Capture the cell that displays the provided text and extract its [x, y] central coordinate. 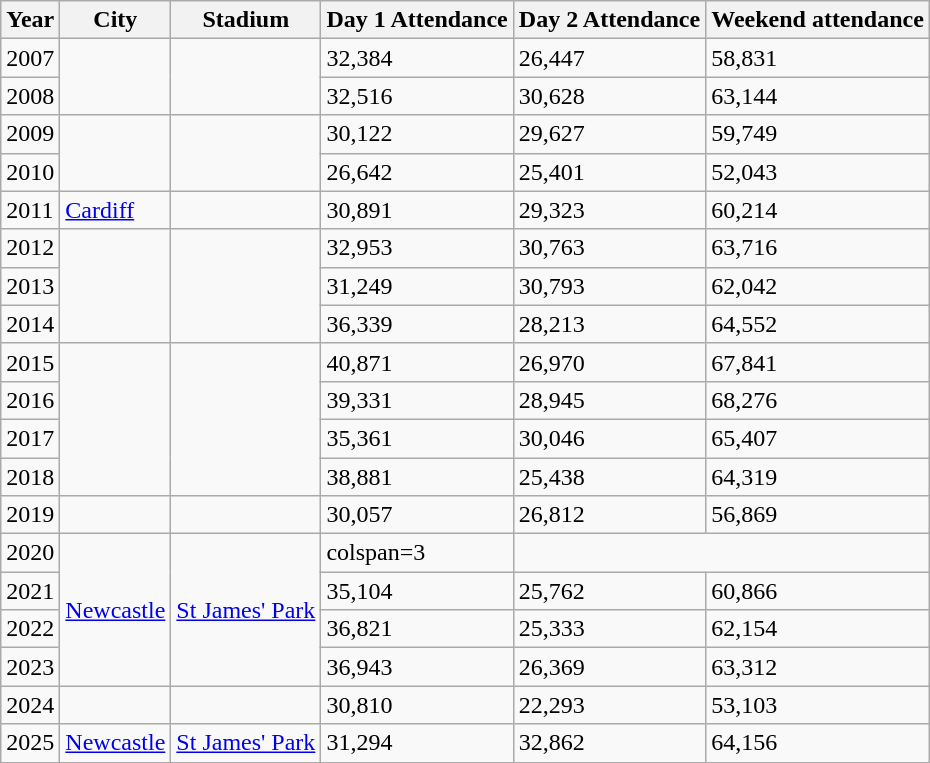
25,401 [609, 172]
30,057 [417, 515]
30,793 [609, 286]
30,122 [417, 134]
59,749 [818, 134]
26,812 [609, 515]
68,276 [818, 400]
2019 [30, 515]
35,361 [417, 438]
2016 [30, 400]
2008 [30, 96]
64,552 [818, 324]
62,042 [818, 286]
65,407 [818, 438]
32,516 [417, 96]
Year [30, 20]
26,447 [609, 58]
22,293 [609, 705]
32,953 [417, 248]
60,214 [818, 210]
32,862 [609, 743]
Stadium [246, 20]
36,339 [417, 324]
29,627 [609, 134]
31,294 [417, 743]
28,213 [609, 324]
56,869 [818, 515]
2010 [30, 172]
35,104 [417, 591]
2012 [30, 248]
36,943 [417, 667]
25,762 [609, 591]
2015 [30, 362]
64,156 [818, 743]
31,249 [417, 286]
Cardiff [116, 210]
2014 [30, 324]
2007 [30, 58]
36,821 [417, 629]
Day 1 Attendance [417, 20]
26,642 [417, 172]
38,881 [417, 477]
2013 [30, 286]
30,628 [609, 96]
2020 [30, 553]
25,333 [609, 629]
2025 [30, 743]
58,831 [818, 58]
64,319 [818, 477]
2017 [30, 438]
40,871 [417, 362]
26,369 [609, 667]
30,046 [609, 438]
2021 [30, 591]
30,810 [417, 705]
Weekend attendance [818, 20]
City [116, 20]
2022 [30, 629]
2018 [30, 477]
63,144 [818, 96]
30,763 [609, 248]
29,323 [609, 210]
2009 [30, 134]
2011 [30, 210]
colspan=3 [417, 553]
25,438 [609, 477]
Day 2 Attendance [609, 20]
63,312 [818, 667]
60,866 [818, 591]
62,154 [818, 629]
30,891 [417, 210]
52,043 [818, 172]
2024 [30, 705]
2023 [30, 667]
39,331 [417, 400]
26,970 [609, 362]
32,384 [417, 58]
28,945 [609, 400]
67,841 [818, 362]
53,103 [818, 705]
63,716 [818, 248]
